Search for the cell housing the specified text and yield its (X, Y) center coordinate. 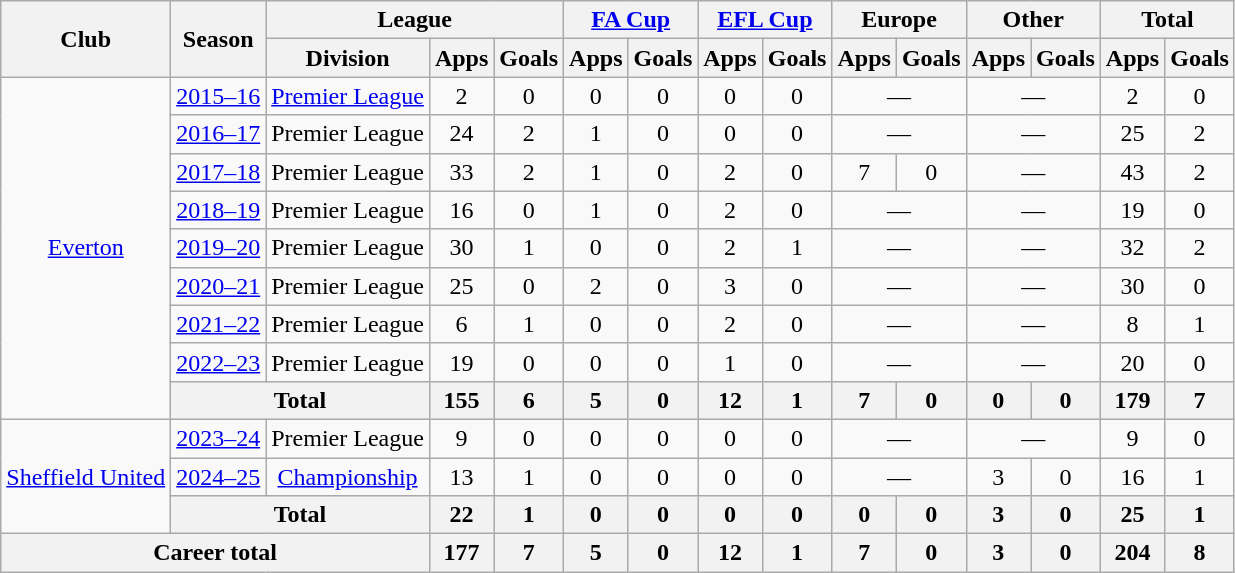
Career total (216, 553)
Europe (899, 20)
2023–24 (218, 438)
2020–21 (218, 286)
2015–16 (218, 96)
Sheffield United (86, 476)
22 (461, 515)
20 (1132, 362)
FA Cup (631, 20)
EFL Cup (765, 20)
2016–17 (218, 134)
2018–19 (218, 210)
Other (1033, 20)
179 (1132, 400)
155 (461, 400)
2019–20 (218, 248)
177 (461, 553)
43 (1132, 172)
13 (461, 477)
2021–22 (218, 324)
Championship (348, 477)
Club (86, 39)
32 (1132, 248)
2017–18 (218, 172)
Everton (86, 248)
24 (461, 134)
2024–25 (218, 477)
2022–23 (218, 362)
33 (461, 172)
Season (218, 39)
League (415, 20)
Division (348, 58)
204 (1132, 553)
